For the text-containing cell, return its midpoint in [x, y] coordinate format. 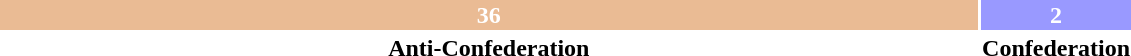
36 [489, 15]
